For the text-containing cell, return its midpoint in [X, Y] coordinate format. 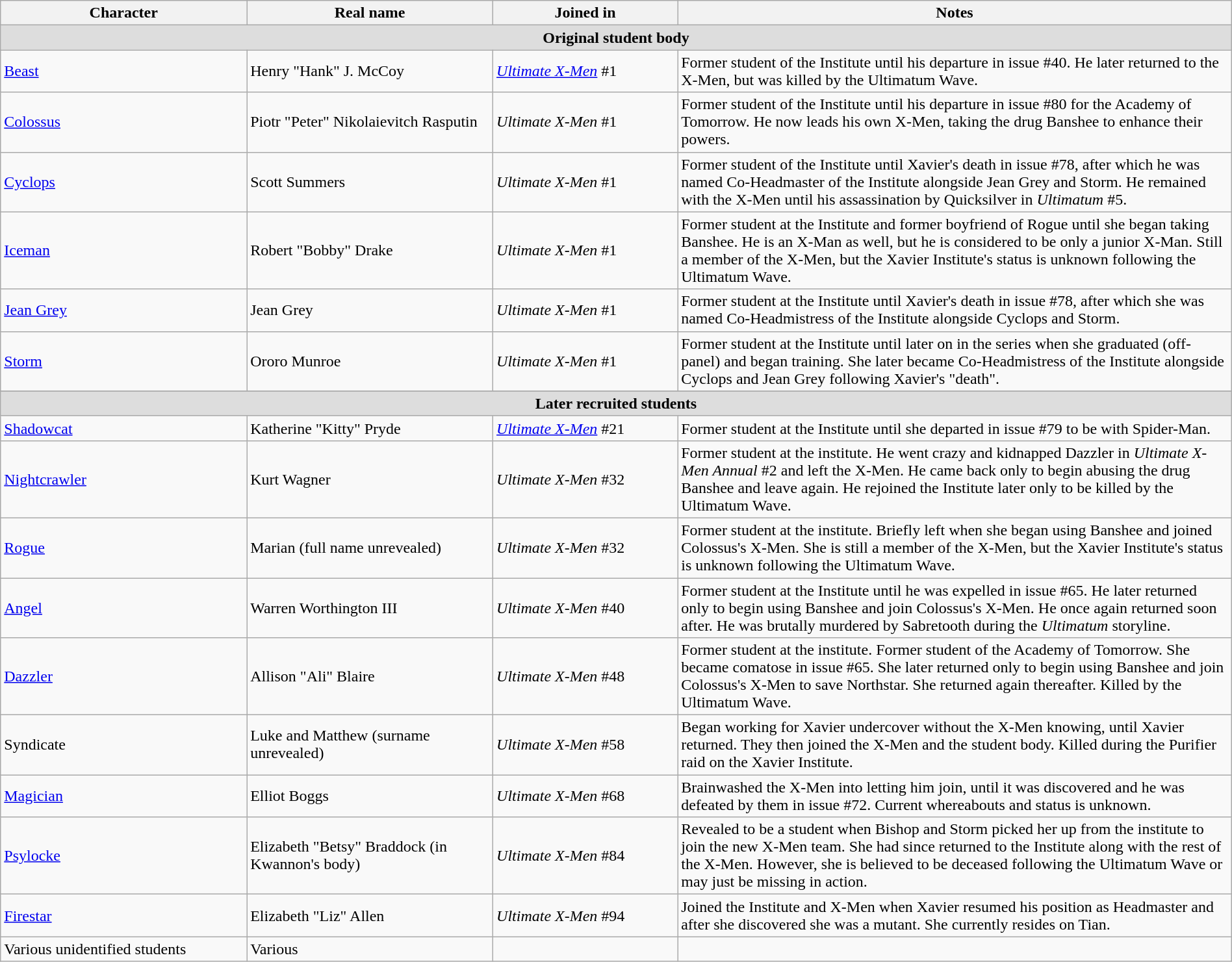
Ultimate X-Men #58 [585, 745]
Luke and Matthew (surname unrevealed) [370, 745]
Warren Worthington III [370, 608]
Former student of the Institute until his departure in issue #40. He later returned to the X-Men, but was killed by the Ultimatum Wave. [955, 71]
Piotr "Peter" Nikolaievitch Rasputin [370, 122]
Katherine "Kitty" Pryde [370, 428]
Ultimate X-Men #21 [585, 428]
Dazzler [123, 677]
Joined in [585, 13]
Elizabeth "Liz" Allen [370, 916]
Angel [123, 608]
Rogue [123, 548]
Notes [955, 13]
Colossus [123, 122]
Former student at the Institute until she departed in issue #79 to be with Spider-Man. [955, 428]
Real name [370, 13]
Cyclops [123, 182]
Ultimate X-Men #84 [585, 856]
Kurt Wagner [370, 479]
Later recruited students [616, 403]
Robert "Bobby" Drake [370, 251]
Elliot Boggs [370, 796]
Nightcrawler [123, 479]
Various [370, 949]
Magician [123, 796]
Iceman [123, 251]
Beast [123, 71]
Storm [123, 361]
Elizabeth "Betsy" Braddock (in Kwannon's body) [370, 856]
Henry "Hank" J. McCoy [370, 71]
Psylocke [123, 856]
Shadowcat [123, 428]
Ultimate X-Men #48 [585, 677]
Firestar [123, 916]
Scott Summers [370, 182]
Original student body [616, 38]
Ultimate X-Men #94 [585, 916]
Various unidentified students [123, 949]
Character [123, 13]
Syndicate [123, 745]
Ororo Munroe [370, 361]
Ultimate X-Men #68 [585, 796]
Allison "Ali" Blaire [370, 677]
Ultimate X-Men #40 [585, 608]
Marian (full name unrevealed) [370, 548]
